Determine the (X, Y) coordinate at the center of the cell enclosing the given text.  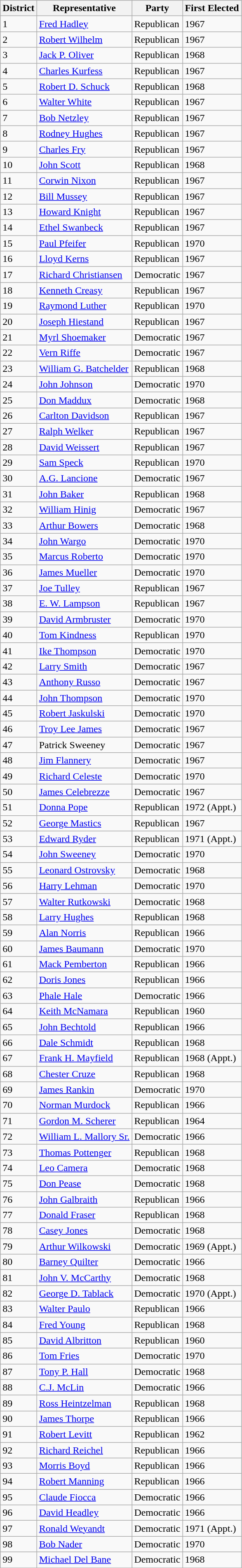
Paul Pfeifer (84, 243)
James Mueller (84, 572)
Tom Kindness (84, 635)
53 (19, 839)
Gordon M. Scherer (84, 1121)
63 (19, 996)
Raymond Luther (84, 306)
26 (19, 415)
13 (19, 212)
Norman Murdock (84, 1105)
David Albritton (84, 1340)
David Headley (84, 1513)
57 (19, 901)
31 (19, 494)
1972 (Appt.) (212, 807)
Ralph Welker (84, 431)
James Celebrezze (84, 792)
6 (19, 102)
John Wargo (84, 541)
76 (19, 1199)
Walter Rutkowski (84, 901)
81 (19, 1278)
1962 (212, 1434)
42 (19, 666)
Alan Norris (84, 933)
Edward Ryder (84, 839)
James Rankin (84, 1090)
5 (19, 86)
Doris Jones (84, 980)
Anthony Russo (84, 682)
52 (19, 823)
First Elected (212, 8)
77 (19, 1215)
Kenneth Creasy (84, 290)
80 (19, 1262)
2 (19, 40)
Myrl Shoemaker (84, 337)
34 (19, 541)
10 (19, 165)
97 (19, 1528)
Tom Fries (84, 1356)
58 (19, 917)
Arthur Bowers (84, 525)
19 (19, 306)
37 (19, 588)
28 (19, 447)
George Mastics (84, 823)
John Sweeney (84, 854)
George D. Tablack (84, 1293)
67 (19, 1058)
84 (19, 1325)
55 (19, 870)
56 (19, 886)
David Weissert (84, 447)
9 (19, 149)
79 (19, 1246)
Fred Hadley (84, 24)
82 (19, 1293)
Thomas Pottenger (84, 1152)
51 (19, 807)
32 (19, 510)
70 (19, 1105)
Robert Wilhelm (84, 40)
98 (19, 1544)
Chester Cruze (84, 1074)
Richard Reichel (84, 1450)
74 (19, 1168)
95 (19, 1497)
21 (19, 337)
61 (19, 964)
29 (19, 463)
Donna Pope (84, 807)
Robert Levitt (84, 1434)
85 (19, 1340)
88 (19, 1387)
John Thompson (84, 698)
93 (19, 1466)
90 (19, 1419)
Fred Young (84, 1325)
Walter Paulo (84, 1309)
John Scott (84, 165)
Troy Lee James (84, 729)
83 (19, 1309)
William L. Mallory Sr. (84, 1136)
Bill Mussey (84, 196)
Corwin Nixon (84, 180)
John V. McCarthy (84, 1278)
1968 (Appt.) (212, 1058)
Bob Nader (84, 1544)
24 (19, 384)
4 (19, 71)
Marcus Roberto (84, 557)
Charles Fry (84, 149)
John Baker (84, 494)
75 (19, 1183)
15 (19, 243)
59 (19, 933)
Ike Thompson (84, 651)
Rodney Hughes (84, 133)
Mack Pemberton (84, 964)
94 (19, 1482)
35 (19, 557)
38 (19, 604)
Robert Manning (84, 1482)
Bob Netzley (84, 118)
66 (19, 1043)
E. W. Lampson (84, 604)
Joe Tulley (84, 588)
Jim Flannery (84, 761)
48 (19, 761)
Keith McNamara (84, 1011)
50 (19, 792)
22 (19, 353)
91 (19, 1434)
27 (19, 431)
Donald Fraser (84, 1215)
William Hinig (84, 510)
43 (19, 682)
1 (19, 24)
Sam Speck (84, 463)
Leo Camera (84, 1168)
17 (19, 275)
1964 (212, 1121)
36 (19, 572)
68 (19, 1074)
Ross Heintzelman (84, 1403)
64 (19, 1011)
Carlton Davidson (84, 415)
14 (19, 228)
60 (19, 948)
Larry Hughes (84, 917)
Ethel Swanbeck (84, 228)
David Armbruster (84, 619)
45 (19, 714)
William G. Batchelder (84, 369)
33 (19, 525)
20 (19, 322)
Harry Lehman (84, 886)
District (19, 8)
12 (19, 196)
Casey Jones (84, 1231)
Richard Christiansen (84, 275)
Jack P. Oliver (84, 55)
65 (19, 1027)
Walter White (84, 102)
Lloyd Kerns (84, 259)
16 (19, 259)
Arthur Wilkowski (84, 1246)
39 (19, 619)
C.J. McLin (84, 1387)
46 (19, 729)
44 (19, 698)
Ronald Weyandt (84, 1528)
1970 (Appt.) (212, 1293)
Phale Hale (84, 996)
Larry Smith (84, 666)
James Baumann (84, 948)
Don Maddux (84, 400)
Leonard Ostrovsky (84, 870)
Howard Knight (84, 212)
87 (19, 1372)
73 (19, 1152)
47 (19, 745)
1969 (Appt.) (212, 1246)
Frank H. Mayfield (84, 1058)
92 (19, 1450)
8 (19, 133)
86 (19, 1356)
62 (19, 980)
Charles Kurfess (84, 71)
41 (19, 651)
Barney Quilter (84, 1262)
Party (157, 8)
Vern Riffe (84, 353)
71 (19, 1121)
54 (19, 854)
89 (19, 1403)
Richard Celeste (84, 776)
Robert D. Schuck (84, 86)
Claude Fiocca (84, 1497)
John Galbraith (84, 1199)
Morris Boyd (84, 1466)
30 (19, 478)
11 (19, 180)
Michael Del Bane (84, 1560)
A.G. Lancione (84, 478)
69 (19, 1090)
Dale Schmidt (84, 1043)
Tony P. Hall (84, 1372)
78 (19, 1231)
7 (19, 118)
99 (19, 1560)
James Thorpe (84, 1419)
Robert Jaskulski (84, 714)
John Bechtold (84, 1027)
Representative (84, 8)
72 (19, 1136)
Patrick Sweeney (84, 745)
25 (19, 400)
96 (19, 1513)
40 (19, 635)
18 (19, 290)
49 (19, 776)
3 (19, 55)
Joseph Hiestand (84, 322)
John Johnson (84, 384)
23 (19, 369)
Don Pease (84, 1183)
